Detect which cell encompasses the target text, then output its (X, Y) center coordinate. 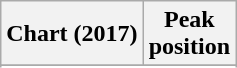
Chart (2017) (72, 34)
Peak position (189, 34)
